Provide the (X, Y) coordinate of the cell's center where the given text is located.  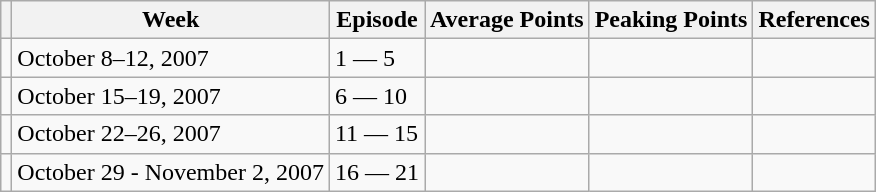
Week (171, 20)
October 29 - November 2, 2007 (171, 172)
6 — 10 (376, 96)
11 — 15 (376, 134)
October 15–19, 2007 (171, 96)
Episode (376, 20)
1 — 5 (376, 58)
October 22–26, 2007 (171, 134)
Average Points (508, 20)
16 — 21 (376, 172)
References (814, 20)
Peaking Points (671, 20)
October 8–12, 2007 (171, 58)
